For the text-containing cell, return its midpoint in [X, Y] coordinate format. 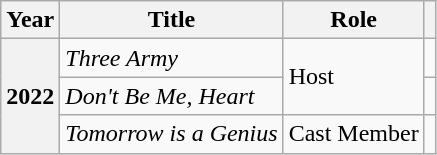
Host [354, 77]
Title [172, 20]
Tomorrow is a Genius [172, 134]
Three Army [172, 58]
Role [354, 20]
Don't Be Me, Heart [172, 96]
Year [30, 20]
2022 [30, 96]
Cast Member [354, 134]
